Search for the cell housing the specified text and yield its (X, Y) center coordinate. 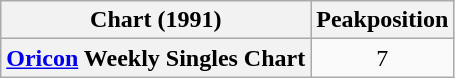
Peakposition (382, 20)
7 (382, 58)
Oricon Weekly Singles Chart (156, 58)
Chart (1991) (156, 20)
